Extract the [x, y] coordinate from the center of the cell holding the provided text.  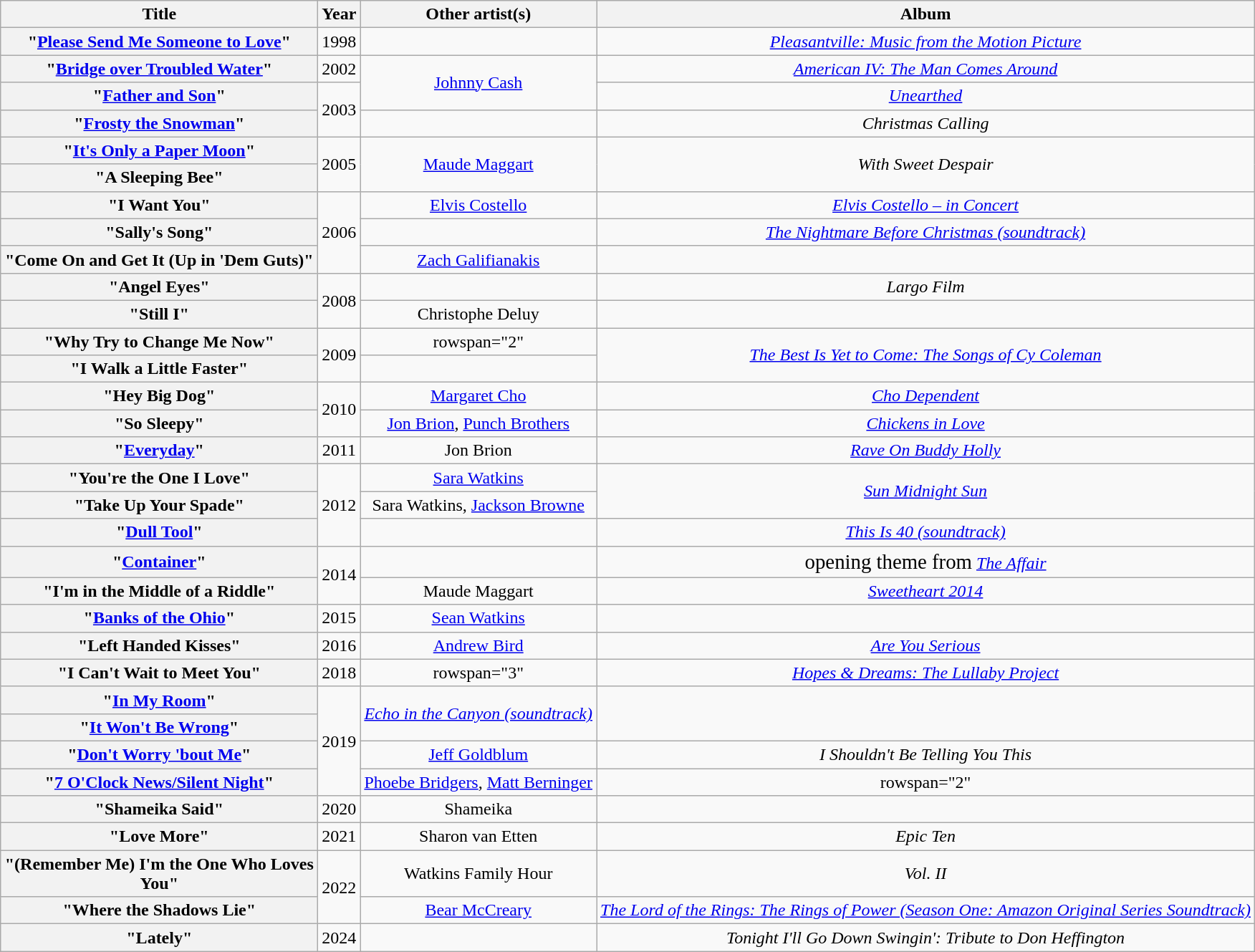
Largo Film [925, 287]
Jeff Goldblum [479, 754]
"Don't Worry 'bout Me" [159, 754]
Album [925, 14]
Christmas Calling [925, 123]
"Left Handed Kisses" [159, 645]
"Bridge over Troubled Water" [159, 69]
"A Sleeping Bee" [159, 178]
Sun Midnight Sun [925, 491]
opening theme from The Affair [925, 562]
Johnny Cash [479, 82]
"Please Send Me Someone to Love" [159, 42]
"Angel Eyes" [159, 287]
Unearthed [925, 96]
Margaret Cho [479, 396]
Tonight I'll Go Down Swingin': Tribute to Don Heffington [925, 938]
"Dull Tool" [159, 532]
2005 [340, 164]
The Best Is Yet to Come: The Songs of Cy Coleman [925, 355]
Chickens in Love [925, 423]
Zach Galifianakis [479, 259]
"Where the Shadows Lie" [159, 910]
"Come On and Get It (Up in 'Dem Guts)" [159, 259]
"Take Up Your Spade" [159, 505]
2014 [340, 575]
2022 [340, 887]
"Sally's Song" [159, 232]
Shameika [479, 809]
With Sweet Despair [925, 164]
Vol. II [925, 874]
This Is 40 (soundtrack) [925, 532]
Sara Watkins, Jackson Browne [479, 505]
Jon Brion [479, 451]
"Lately" [159, 938]
Cho Dependent [925, 396]
Sharon van Etten [479, 837]
Elvis Costello – in Concert [925, 205]
2006 [340, 232]
"Frosty the Snowman" [159, 123]
"I Can't Wait to Meet You" [159, 673]
I Shouldn't Be Telling You This [925, 754]
Andrew Bird [479, 645]
Watkins Family Hour [479, 874]
The Lord of the Rings: The Rings of Power (Season One: Amazon Original Series Soundtrack) [925, 910]
Sweetheart 2014 [925, 591]
"7 O'Clock News/Silent Night" [159, 782]
"It's Only a Paper Moon" [159, 150]
2011 [340, 451]
2008 [340, 300]
Phoebe Bridgers, Matt Berninger [479, 782]
"Shameika Said" [159, 809]
"Father and Son" [159, 96]
"(Remember Me) I'm the One Who Loves You" [159, 874]
"I Walk a Little Faster" [159, 369]
2018 [340, 673]
2002 [340, 69]
2015 [340, 618]
Other artist(s) [479, 14]
2010 [340, 410]
"Why Try to Change Me Now" [159, 342]
"It Won't Be Wrong" [159, 727]
"I'm in the Middle of a Riddle" [159, 591]
rowspan="3" [479, 673]
Jon Brion, Punch Brothers [479, 423]
Pleasantville: Music from the Motion Picture [925, 42]
"Love More" [159, 837]
Are You Serious [925, 645]
2019 [340, 741]
Christophe Deluy [479, 314]
2021 [340, 837]
Year [340, 14]
Sara Watkins [479, 478]
2012 [340, 505]
"Container" [159, 562]
Title [159, 14]
Elvis Costello [479, 205]
2016 [340, 645]
The Nightmare Before Christmas (soundtrack) [925, 232]
2009 [340, 355]
Epic Ten [925, 837]
Hopes & Dreams: The Lullaby Project [925, 673]
Rave On Buddy Holly [925, 451]
Sean Watkins [479, 618]
2024 [340, 938]
"Everyday" [159, 451]
"So Sleepy" [159, 423]
2020 [340, 809]
"Hey Big Dog" [159, 396]
"I Want You" [159, 205]
Bear McCreary [479, 910]
"In My Room" [159, 700]
"You're the One I Love" [159, 478]
Echo in the Canyon (soundtrack) [479, 713]
"Banks of the Ohio" [159, 618]
2003 [340, 110]
American IV: The Man Comes Around [925, 69]
1998 [340, 42]
"Still I" [159, 314]
